Find where the given text appears and provide that cell's center as (X, Y) coordinate. 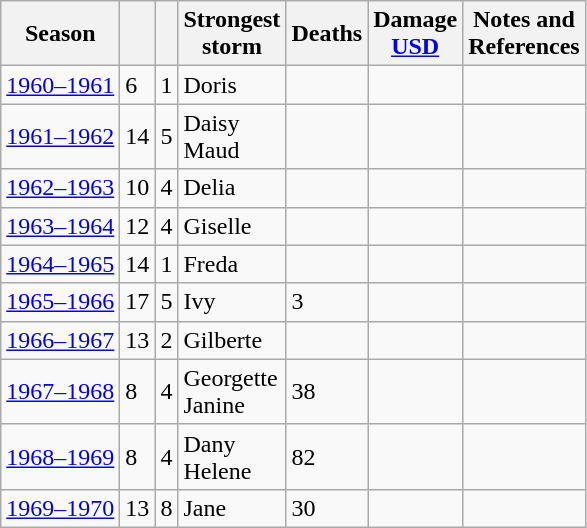
Doris (232, 85)
DaisyMaud (232, 136)
Gilberte (232, 340)
Jane (232, 508)
1963–1964 (60, 226)
Season (60, 34)
Georgette Janine (232, 392)
Freda (232, 264)
10 (138, 188)
3 (327, 302)
Deaths (327, 34)
82 (327, 456)
2 (166, 340)
Notes andReferences (524, 34)
Dany Helene (232, 456)
Ivy (232, 302)
Strongeststorm (232, 34)
Giselle (232, 226)
DamageUSD (416, 34)
17 (138, 302)
1968–1969 (60, 456)
30 (327, 508)
6 (138, 85)
1960–1961 (60, 85)
12 (138, 226)
1967–1968 (60, 392)
1969–1970 (60, 508)
1961–1962 (60, 136)
Delia (232, 188)
1962–1963 (60, 188)
38 (327, 392)
1964–1965 (60, 264)
1965–1966 (60, 302)
1966–1967 (60, 340)
